Scan for the cell matching the given text and deliver its (x, y) coordinate at center. 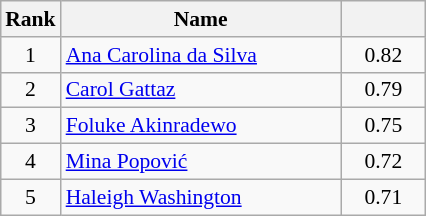
Rank (30, 19)
Haleigh Washington (201, 197)
1 (30, 54)
3 (30, 126)
0.82 (384, 54)
5 (30, 197)
0.71 (384, 197)
Ana Carolina da Silva (201, 54)
Mina Popović (201, 161)
2 (30, 90)
Carol Gattaz (201, 90)
0.75 (384, 126)
4 (30, 161)
Name (201, 19)
0.79 (384, 90)
0.72 (384, 161)
Foluke Akinradewo (201, 126)
